Pinpoint the cell where the given text exists, returning its [X, Y] midpoint coordinate. 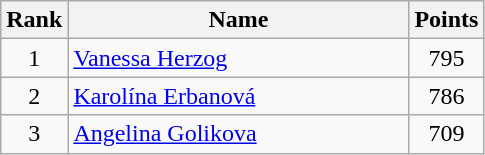
709 [446, 134]
Vanessa Herzog [238, 58]
2 [34, 96]
795 [446, 58]
Rank [34, 20]
786 [446, 96]
Points [446, 20]
1 [34, 58]
3 [34, 134]
Angelina Golikova [238, 134]
Karolína Erbanová [238, 96]
Name [238, 20]
